Extract the (x, y) coordinate from the center of the cell holding the provided text.  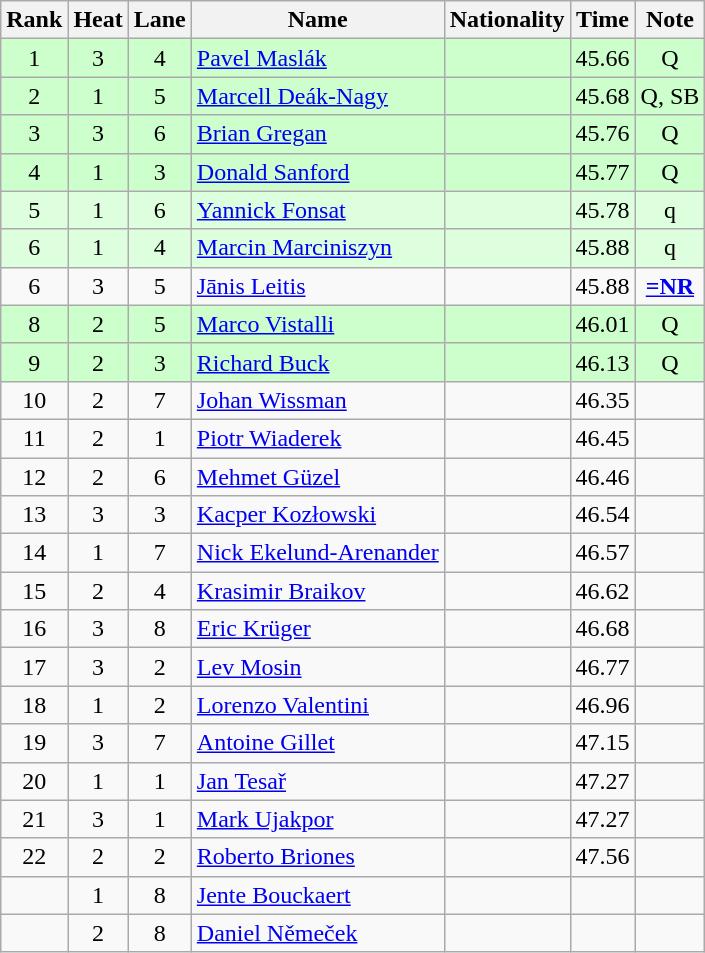
47.15 (602, 743)
Eric Krüger (318, 629)
21 (34, 819)
10 (34, 400)
9 (34, 362)
46.54 (602, 515)
46.96 (602, 705)
Antoine Gillet (318, 743)
Heat (98, 20)
Krasimir Braikov (318, 591)
Johan Wissman (318, 400)
Note (670, 20)
Mehmet Güzel (318, 477)
Daniel Němeček (318, 933)
14 (34, 553)
18 (34, 705)
Jente Bouckaert (318, 895)
20 (34, 781)
46.57 (602, 553)
Marco Vistalli (318, 324)
Brian Gregan (318, 134)
46.45 (602, 438)
47.56 (602, 857)
Kacper Kozłowski (318, 515)
45.77 (602, 172)
Nationality (507, 20)
46.35 (602, 400)
22 (34, 857)
Richard Buck (318, 362)
46.77 (602, 667)
15 (34, 591)
Jānis Leitis (318, 286)
Pavel Maslák (318, 58)
Name (318, 20)
Donald Sanford (318, 172)
45.76 (602, 134)
Lev Mosin (318, 667)
46.62 (602, 591)
16 (34, 629)
46.68 (602, 629)
Nick Ekelund-Arenander (318, 553)
13 (34, 515)
Time (602, 20)
45.78 (602, 210)
Rank (34, 20)
Q, SB (670, 96)
Lane (160, 20)
12 (34, 477)
17 (34, 667)
Marcin Marciniszyn (318, 248)
46.13 (602, 362)
Yannick Fonsat (318, 210)
Mark Ujakpor (318, 819)
45.68 (602, 96)
11 (34, 438)
19 (34, 743)
45.66 (602, 58)
Piotr Wiaderek (318, 438)
46.01 (602, 324)
Jan Tesař (318, 781)
=NR (670, 286)
Marcell Deák-Nagy (318, 96)
Roberto Briones (318, 857)
Lorenzo Valentini (318, 705)
46.46 (602, 477)
